Search for the cell housing the specified text and yield its [x, y] center coordinate. 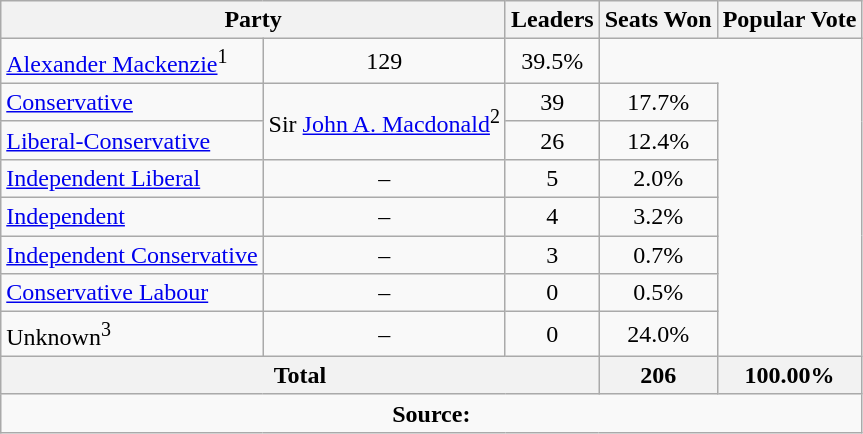
Party [254, 20]
24.0% [658, 334]
Alexander Mackenzie1 [132, 62]
3 [552, 255]
4 [552, 217]
12.4% [658, 140]
Seats Won [658, 20]
Conservative Labour [132, 293]
Liberal-Conservative [132, 140]
Popular Vote [790, 20]
Independent Conservative [132, 255]
Source: [432, 413]
Conservative [132, 102]
Independent [132, 217]
26 [552, 140]
Leaders [552, 20]
3.2% [658, 217]
Unknown3 [132, 334]
Total [300, 375]
5 [552, 178]
39.5% [552, 62]
100.00% [790, 375]
0.7% [658, 255]
206 [658, 375]
129 [384, 62]
2.0% [658, 178]
17.7% [658, 102]
Independent Liberal [132, 178]
0.5% [658, 293]
39 [552, 102]
Sir John A. Macdonald2 [384, 121]
